From the cell containing the given text, extract its center point as [X, Y] coordinate. 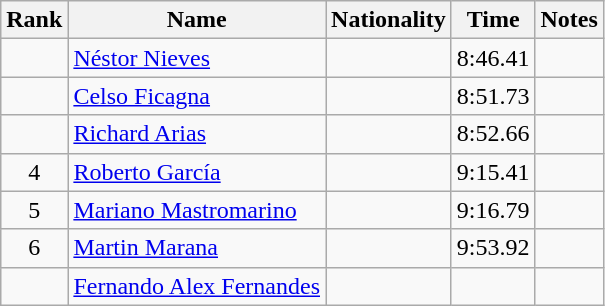
8:52.66 [493, 134]
Mariano Mastromarino [197, 210]
9:15.41 [493, 172]
5 [34, 210]
Time [493, 20]
8:51.73 [493, 96]
6 [34, 248]
8:46.41 [493, 58]
Rank [34, 20]
Name [197, 20]
Martin Marana [197, 248]
Néstor Nieves [197, 58]
Celso Ficagna [197, 96]
9:16.79 [493, 210]
Roberto García [197, 172]
Richard Arias [197, 134]
Nationality [389, 20]
Notes [569, 20]
4 [34, 172]
Fernando Alex Fernandes [197, 286]
9:53.92 [493, 248]
